Scan for the cell matching the given text and deliver its (x, y) coordinate at center. 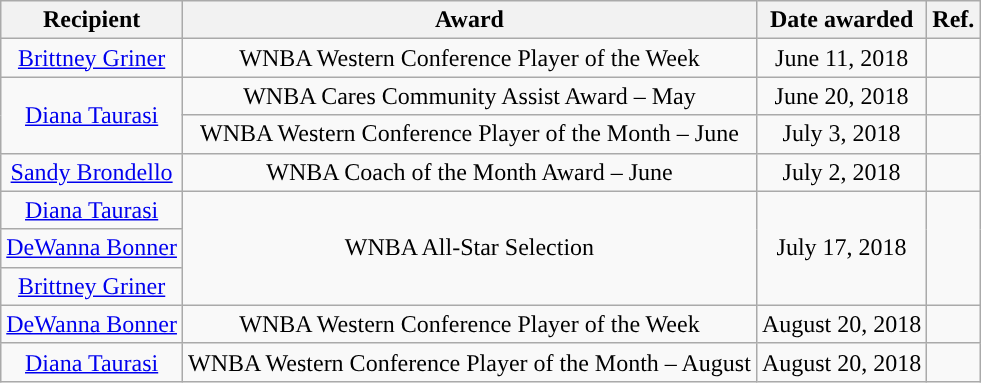
July 17, 2018 (841, 248)
June 11, 2018 (841, 58)
WNBA Coach of the Month Award – June (469, 172)
Award (469, 20)
WNBA Western Conference Player of the Month – June (469, 134)
June 20, 2018 (841, 96)
WNBA Western Conference Player of the Month – August (469, 362)
Sandy Brondello (92, 172)
July 2, 2018 (841, 172)
Recipient (92, 20)
Date awarded (841, 20)
WNBA All-Star Selection (469, 248)
Ref. (954, 20)
WNBA Cares Community Assist Award – May (469, 96)
July 3, 2018 (841, 134)
